From the cell containing the given text, extract its center point as (X, Y) coordinate. 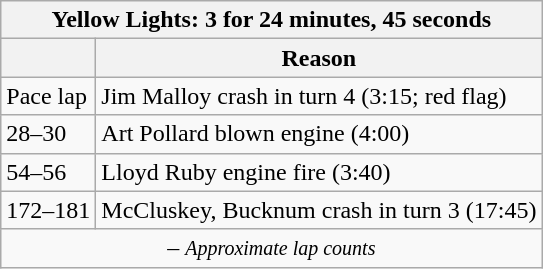
54–56 (48, 172)
Lloyd Ruby engine fire (3:40) (319, 172)
Reason (319, 58)
172–181 (48, 210)
Pace lap (48, 96)
McCluskey, Bucknum crash in turn 3 (17:45) (319, 210)
Jim Malloy crash in turn 4 (3:15; red flag) (319, 96)
– Approximate lap counts (272, 248)
28–30 (48, 134)
Yellow Lights: 3 for 24 minutes, 45 seconds (272, 20)
Art Pollard blown engine (4:00) (319, 134)
